For the text-containing cell, return its midpoint in [x, y] coordinate format. 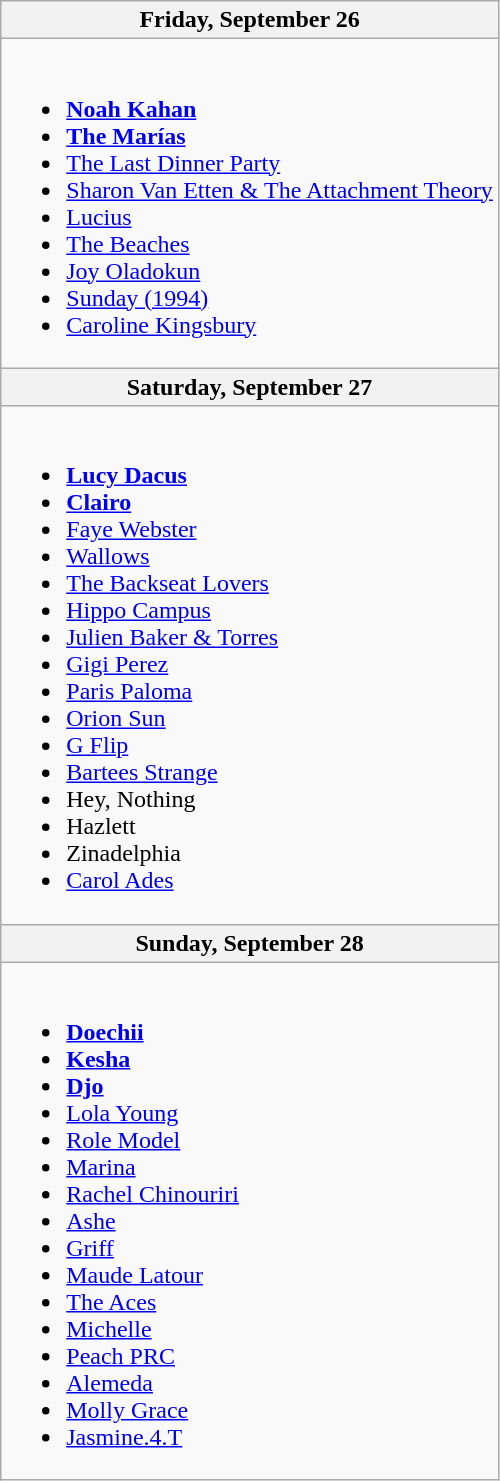
DoechiiKeshaDjoLola YoungRole ModelMarinaRachel ChinouririAsheGriffMaude LatourThe AcesMichellePeach PRCAlemedaMolly GraceJasmine.4.T [250, 1221]
Saturday, September 27 [250, 387]
Friday, September 26 [250, 20]
Noah KahanThe MaríasThe Last Dinner PartySharon Van Etten & The Attachment TheoryLuciusThe BeachesJoy OladokunSunday (1994)Caroline Kingsbury [250, 204]
Sunday, September 28 [250, 943]
